Scan for the cell matching the given text and deliver its (X, Y) coordinate at center. 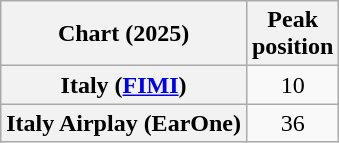
Italy (FIMI) (124, 85)
Peakposition (292, 34)
10 (292, 85)
36 (292, 123)
Chart (2025) (124, 34)
Italy Airplay (EarOne) (124, 123)
